For the text-containing cell, return its midpoint in (X, Y) coordinate format. 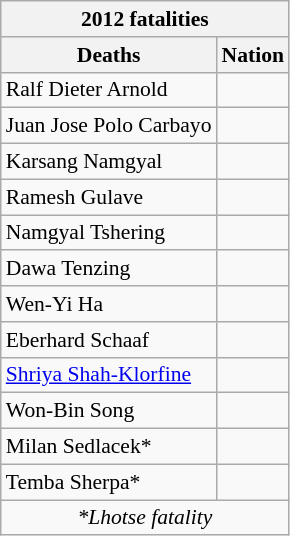
Milan Sedlacek* (109, 447)
Karsang Namgyal (109, 162)
*Lhotse fatality (145, 518)
Deaths (109, 55)
Temba Sherpa* (109, 482)
Shriya Shah-Klorfine (109, 375)
Ralf Dieter Arnold (109, 90)
2012 fatalities (145, 19)
Ramesh Gulave (109, 197)
Namgyal Tshering (109, 233)
Nation (253, 55)
Wen-Yi Ha (109, 304)
Won-Bin Song (109, 411)
Eberhard Schaaf (109, 340)
Juan Jose Polo Carbayo (109, 126)
Dawa Tenzing (109, 269)
